Extract the (X, Y) coordinate from the center of the cell holding the provided text.  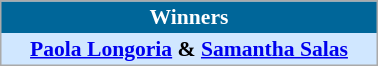
Paola Longoria & Samantha Salas (189, 49)
Winners (189, 17)
